Capture the cell that displays the provided text and extract its [X, Y] central coordinate. 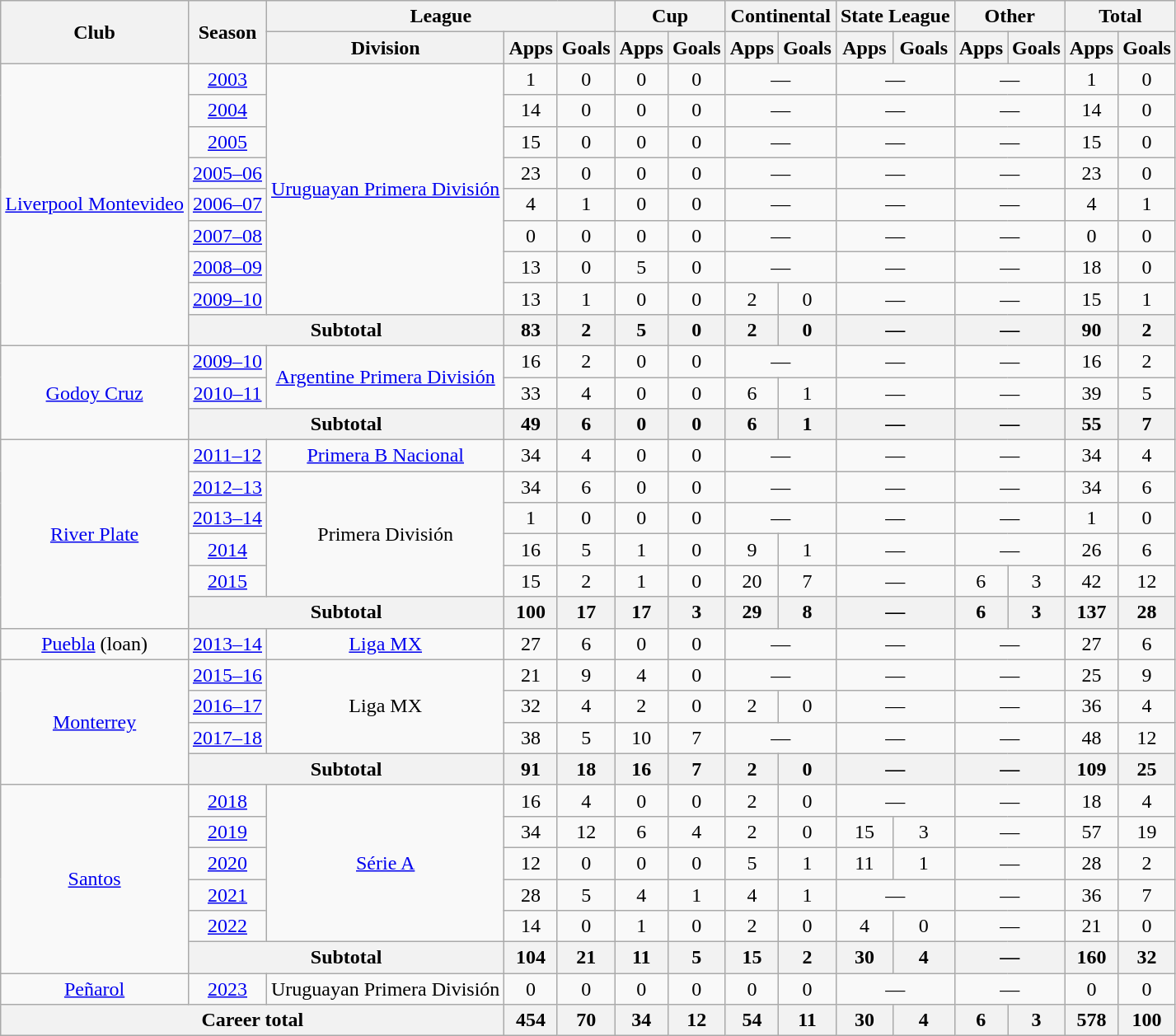
Liverpool Montevideo [95, 204]
160 [1091, 958]
Peñarol [95, 989]
2012–13 [227, 487]
29 [752, 612]
Continental [780, 16]
River Plate [95, 534]
Argentine Primera División [386, 377]
Total [1120, 16]
38 [531, 738]
26 [1091, 550]
2016–17 [227, 706]
Primera División [386, 534]
49 [531, 424]
2017–18 [227, 738]
League [442, 16]
137 [1091, 612]
Career total [252, 1020]
42 [1091, 581]
109 [1091, 769]
8 [808, 612]
2019 [227, 832]
2003 [227, 79]
Godoy Cruz [95, 392]
454 [531, 1020]
Série A [386, 863]
578 [1091, 1020]
57 [1091, 832]
90 [1091, 330]
2010–11 [227, 393]
91 [531, 769]
Santos [95, 879]
2022 [227, 926]
2015–16 [227, 675]
39 [1091, 393]
2021 [227, 894]
55 [1091, 424]
Monterrey [95, 722]
2004 [227, 110]
2006–07 [227, 204]
Primera B Nacional [386, 456]
Division [386, 48]
54 [752, 1020]
19 [1147, 832]
2008–09 [227, 267]
83 [531, 330]
Season [227, 32]
2015 [227, 581]
Other [1010, 16]
2005–06 [227, 173]
2020 [227, 863]
2007–08 [227, 236]
2023 [227, 989]
20 [752, 581]
2018 [227, 800]
Puebla (loan) [95, 644]
104 [531, 958]
State League [895, 16]
2005 [227, 142]
33 [531, 393]
2014 [227, 550]
Cup [670, 16]
2011–12 [227, 456]
Club [95, 32]
10 [641, 738]
48 [1091, 738]
70 [586, 1020]
